Provide the [x, y] coordinate of the cell's center where the given text is located.  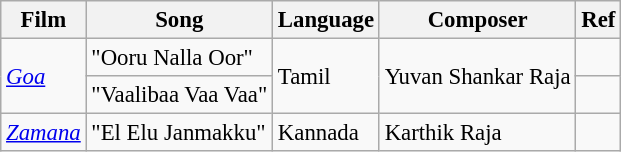
Zamana [44, 133]
Karthik Raja [478, 133]
"Vaalibaa Vaa Vaa" [179, 95]
Ref [598, 20]
Film [44, 20]
Language [326, 20]
Yuvan Shankar Raja [478, 76]
"El Elu Janmakku" [179, 133]
Goa [44, 76]
Composer [478, 20]
Tamil [326, 76]
Kannada [326, 133]
"Ooru Nalla Oor" [179, 58]
Song [179, 20]
